Identify which cell holds the provided text, then report its [x, y] central coordinate. 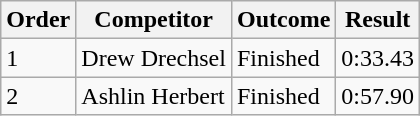
1 [38, 58]
Outcome [283, 20]
2 [38, 96]
Order [38, 20]
Drew Drechsel [154, 58]
Ashlin Herbert [154, 96]
Competitor [154, 20]
0:33.43 [378, 58]
0:57.90 [378, 96]
Result [378, 20]
